For the text-containing cell, return its midpoint in [x, y] coordinate format. 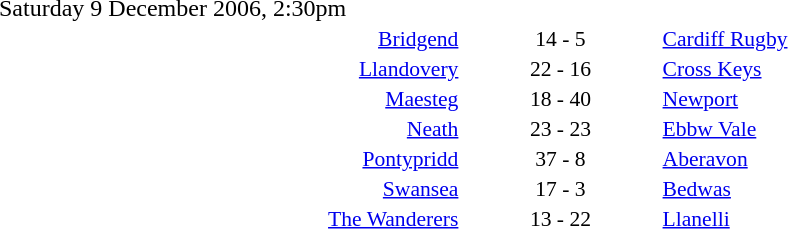
23 - 23 [560, 128]
37 - 8 [560, 158]
22 - 16 [560, 68]
18 - 40 [560, 98]
17 - 3 [560, 188]
14 - 5 [560, 38]
